Identify which cell holds the provided text, then report its [X, Y] central coordinate. 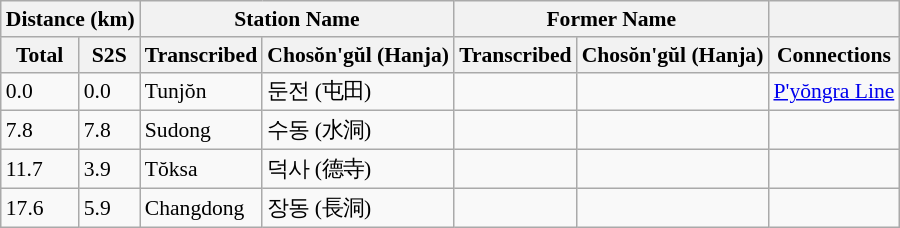
Total [40, 55]
Connections [834, 55]
Sudong [201, 130]
Tunjŏn [201, 92]
17.6 [40, 208]
둔전 (屯田) [358, 92]
덕사 (德寺) [358, 170]
Former Name [611, 19]
5.9 [110, 208]
수동 (水洞) [358, 130]
P'yŏngra Line [834, 92]
Changdong [201, 208]
Station Name [297, 19]
11.7 [40, 170]
장동 (長洞) [358, 208]
S2S [110, 55]
Distance (km) [70, 19]
3.9 [110, 170]
Tŏksa [201, 170]
